Find where the given text appears and provide that cell's center as (x, y) coordinate. 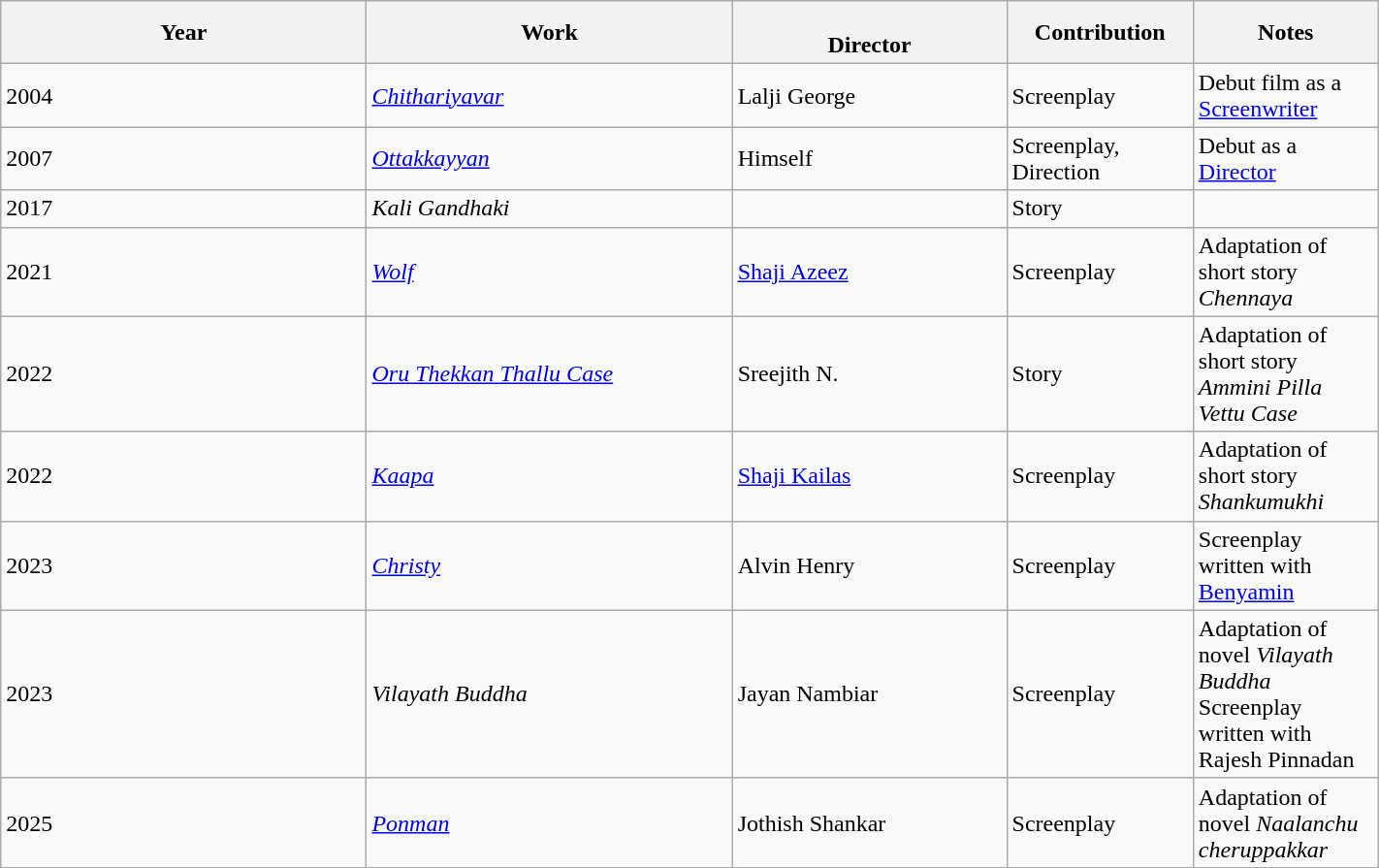
Kali Gandhaki (549, 209)
Chithariyavar (549, 95)
Debut film as a Screenwriter (1286, 95)
Himself (869, 159)
Jothish Shankar (869, 822)
2007 (184, 159)
Adaptation of short story Chennaya (1286, 272)
Screenplay, Direction (1100, 159)
Adaptation of short story Ammini Pilla Vettu Case (1286, 374)
Director (869, 33)
Shaji Azeez (869, 272)
Adaptation of novel Naalanchu cheruppakkar (1286, 822)
Work (549, 33)
Oru Thekkan Thallu Case (549, 374)
Adaptation of short story Shankumukhi (1286, 476)
2021 (184, 272)
Wolf (549, 272)
Adaptation of novel Vilayath BuddhaScreenplay written with Rajesh Pinnadan (1286, 694)
Kaapa (549, 476)
2004 (184, 95)
Jayan Nambiar (869, 694)
Shaji Kailas (869, 476)
2017 (184, 209)
Sreejith N. (869, 374)
Alvin Henry (869, 565)
Christy (549, 565)
Screenplay written with Benyamin (1286, 565)
Debut as a Director (1286, 159)
Lalji George (869, 95)
Notes (1286, 33)
Year (184, 33)
Ponman (549, 822)
Ottakkayyan (549, 159)
Contribution (1100, 33)
Vilayath Buddha (549, 694)
2025 (184, 822)
